Determine the (X, Y) coordinate at the center of the cell enclosing the given text.  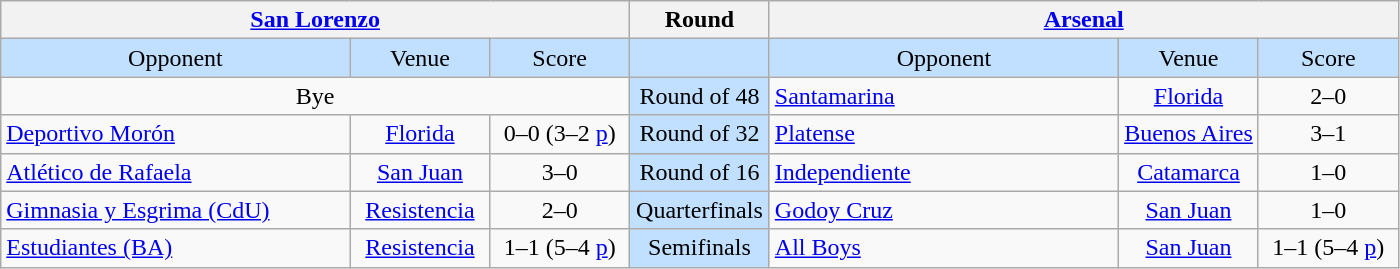
San Lorenzo (316, 20)
Round of 48 (700, 96)
Gimnasia y Esgrima (CdU) (176, 210)
Buenos Aires (1189, 134)
Catamarca (1189, 172)
Round (700, 20)
3–0 (560, 172)
Estudiantes (BA) (176, 248)
Quarterfinals (700, 210)
Round of 32 (700, 134)
Semifinals (700, 248)
Godoy Cruz (944, 210)
Atlético de Rafaela (176, 172)
3–1 (1328, 134)
Platense (944, 134)
Independiente (944, 172)
Arsenal (1084, 20)
Deportivo Morón (176, 134)
Round of 16 (700, 172)
Santamarina (944, 96)
Bye (316, 96)
0–0 (3–2 p) (560, 134)
All Boys (944, 248)
